Return the [x, y] coordinate for the center point of the cell that contains the specified text.  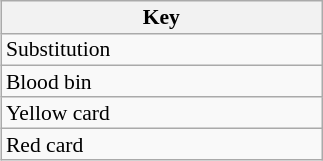
Substitution [162, 49]
Key [162, 17]
Yellow card [162, 112]
Red card [162, 144]
Blood bin [162, 81]
